Scan for the cell matching the given text and deliver its (X, Y) coordinate at center. 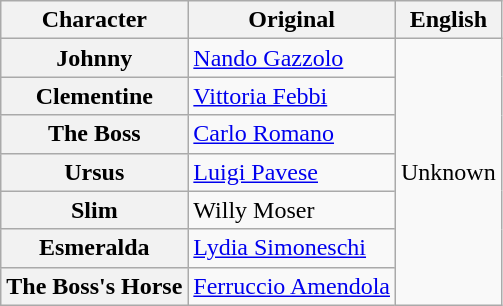
Carlo Romano (292, 134)
Nando Gazzolo (292, 58)
Unknown (449, 172)
Slim (94, 210)
Esmeralda (94, 248)
Vittoria Febbi (292, 96)
Ferruccio Amendola (292, 286)
Ursus (94, 172)
Original (292, 20)
Johnny (94, 58)
English (449, 20)
Character (94, 20)
The Boss's Horse (94, 286)
Lydia Simoneschi (292, 248)
The Boss (94, 134)
Luigi Pavese (292, 172)
Clementine (94, 96)
Willy Moser (292, 210)
